Detect which cell encompasses the target text, then output its [X, Y] center coordinate. 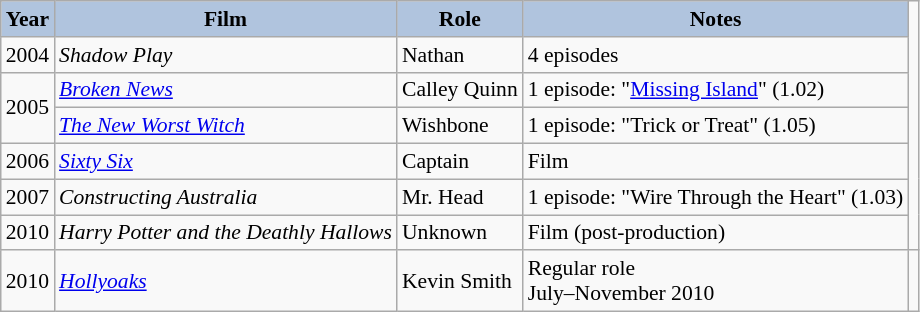
Sixty Six [226, 162]
Constructing Australia [226, 197]
Broken News [226, 90]
Notes [716, 19]
Unknown [460, 233]
Year [28, 19]
2007 [28, 197]
Shadow Play [226, 55]
Kevin Smith [460, 282]
Harry Potter and the Deathly Hallows [226, 233]
1 episode: "Wire Through the Heart" (1.03) [716, 197]
Captain [460, 162]
Nathan [460, 55]
2006 [28, 162]
Role [460, 19]
Hollyoaks [226, 282]
Mr. Head [460, 197]
2004 [28, 55]
1 episode: "Trick or Treat" (1.05) [716, 126]
4 episodes [716, 55]
Wishbone [460, 126]
Regular role July–November 2010 [716, 282]
Calley Quinn [460, 90]
2005 [28, 108]
Film (post-production) [716, 233]
The New Worst Witch [226, 126]
1 episode: "Missing Island" (1.02) [716, 90]
